Detect which cell encompasses the target text, then output its [X, Y] center coordinate. 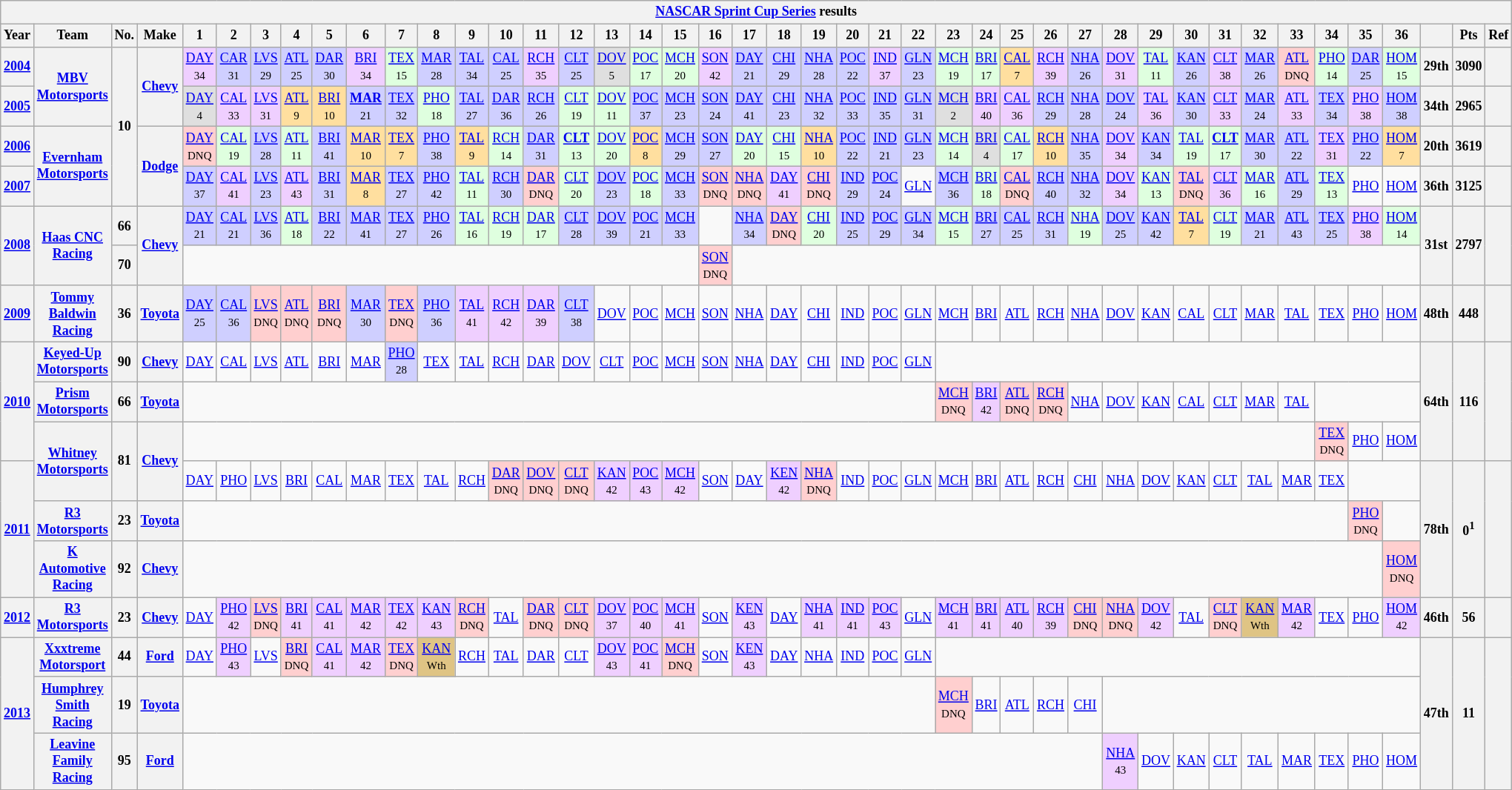
MCH14 [954, 146]
TEX34 [1331, 107]
MCH19 [954, 67]
PHO18 [437, 107]
DOV5 [611, 67]
DAR25 [1365, 67]
HOM7 [1402, 146]
CHI15 [784, 146]
5 [329, 36]
POC40 [646, 617]
Make [160, 36]
BRI31 [329, 186]
20th [1436, 146]
TAL9 [472, 146]
RCH42 [505, 313]
33 [1297, 36]
DAY4 [199, 107]
DAR30 [329, 67]
46th [1436, 617]
MAR8 [366, 186]
MCH29 [680, 146]
GLN34 [918, 226]
NHA19 [1085, 226]
2009 [18, 313]
NHA43 [1121, 761]
CAL21 [233, 226]
31st [1436, 246]
29 [1156, 36]
7 [402, 36]
POC24 [885, 186]
IND41 [852, 617]
2005 [18, 107]
DAY34 [199, 67]
SON42 [714, 67]
BRI4 [986, 146]
RCH26 [541, 107]
RCH14 [505, 146]
HOM14 [1402, 226]
LVS31 [265, 107]
2008 [18, 246]
8 [437, 36]
12 [577, 36]
34 [1331, 36]
4 [296, 36]
NHA35 [1085, 146]
MAR16 [1260, 186]
Team [73, 36]
6 [366, 36]
56 [1469, 617]
01 [1469, 529]
POC37 [646, 107]
POC17 [646, 67]
Whitney Motorsports [73, 461]
22 [918, 36]
27 [1085, 36]
MCH2 [954, 107]
BRI42 [986, 402]
POC41 [646, 657]
NHA34 [749, 226]
18 [784, 36]
DOV43 [611, 657]
16 [714, 36]
DAY37 [199, 186]
IND25 [852, 226]
DOVDNQ [541, 481]
TEX31 [1331, 146]
CLT13 [577, 146]
9 [472, 36]
Leavine Family Racing [73, 761]
PHODNQ [1365, 521]
POC33 [852, 107]
2012 [18, 617]
Pts [1469, 36]
Xxxtreme Motorsport [73, 657]
CHI23 [784, 107]
3619 [1469, 146]
GLN31 [918, 107]
TAL7 [1191, 226]
BRI17 [986, 67]
Ref [1499, 36]
BRI40 [986, 107]
CLT20 [577, 186]
IND35 [885, 107]
ATL18 [296, 226]
PHO26 [437, 226]
448 [1469, 313]
CLT33 [1225, 107]
SON24 [714, 107]
2011 [18, 529]
KAN34 [1156, 146]
CLT28 [577, 226]
CLT17 [1225, 146]
LVS36 [265, 226]
DOV37 [611, 617]
IND29 [852, 186]
IND37 [885, 67]
ATL33 [1297, 107]
KEN42 [784, 481]
MAR24 [1260, 107]
TAL19 [1191, 146]
RCH30 [505, 186]
35 [1365, 36]
MCH15 [954, 226]
RCH19 [505, 226]
NASCAR Sprint Cup Series results [756, 12]
MBV Motorsports [73, 86]
HOMDNQ [1402, 569]
MCH42 [680, 481]
LVS28 [265, 146]
PHO14 [1331, 67]
29th [1436, 67]
13 [611, 36]
CLT25 [577, 67]
RCH10 [1051, 146]
POC8 [646, 146]
ATL25 [296, 67]
DOV11 [611, 107]
RCH40 [1051, 186]
MCH36 [954, 186]
3090 [1469, 67]
ATL40 [1017, 617]
MCH20 [680, 67]
31 [1225, 36]
BRI22 [329, 226]
DOV42 [1156, 617]
20 [852, 36]
TAL34 [472, 67]
TEX7 [402, 146]
ATL9 [296, 107]
POC21 [646, 226]
TAL36 [1156, 107]
NHA10 [819, 146]
TAL16 [472, 226]
CALDNQ [1017, 186]
48th [1436, 313]
2797 [1469, 246]
ATL29 [1297, 186]
81 [125, 461]
92 [125, 569]
RCH35 [541, 67]
DAR31 [541, 146]
KAN26 [1191, 67]
90 [125, 362]
TALDNQ [1191, 186]
DAR36 [505, 107]
3 [265, 36]
2 [233, 36]
ATL11 [296, 146]
K Automotive Racing [73, 569]
BRI34 [366, 67]
TEX13 [1331, 186]
21 [885, 36]
SON27 [714, 146]
15 [680, 36]
TAL41 [472, 313]
DOV25 [1121, 226]
HOM42 [1402, 617]
Evernham Motorsports [73, 166]
RCH29 [1051, 107]
116 [1469, 402]
TEX32 [402, 107]
No. [125, 36]
PHO36 [437, 313]
CAL7 [1017, 67]
2004 [18, 67]
CAR31 [233, 67]
17 [749, 36]
25 [1017, 36]
1 [199, 36]
TEX25 [1331, 226]
28 [1121, 36]
TEX42 [402, 617]
3125 [1469, 186]
KAN13 [1156, 186]
CHI20 [819, 226]
MAR10 [366, 146]
14 [646, 36]
HOM15 [1402, 67]
44 [125, 657]
Humphrey Smith Racing [73, 705]
DAY25 [199, 313]
MAR28 [437, 67]
HOM38 [1402, 107]
TEX15 [402, 67]
36th [1436, 186]
RCH31 [1051, 226]
DAY20 [749, 146]
CAL19 [233, 146]
PHO22 [1365, 146]
2006 [18, 146]
95 [125, 761]
2010 [18, 402]
IND21 [885, 146]
CAL17 [1017, 146]
CLT36 [1225, 186]
PHO43 [233, 657]
Keyed-Up Motorsports [73, 362]
70 [125, 265]
DOV31 [1121, 67]
CHI29 [784, 67]
78th [1436, 529]
2965 [1469, 107]
Tommy Baldwin Racing [73, 313]
NHA41 [819, 617]
30 [1191, 36]
47th [1436, 714]
DAR17 [541, 226]
MCH23 [680, 107]
MAR41 [366, 226]
Prism Motorsports [73, 402]
34th [1436, 107]
POC29 [885, 226]
LVS23 [265, 186]
2013 [18, 714]
KAN43 [437, 617]
32 [1260, 36]
2007 [18, 186]
DOV39 [611, 226]
64th [1436, 402]
KAN30 [1191, 107]
DOV23 [611, 186]
DOV24 [1121, 107]
Haas CNC Racing [73, 246]
TAL27 [472, 107]
DOV20 [611, 146]
Year [18, 36]
DAR39 [541, 313]
BRI27 [986, 226]
26 [1051, 36]
BRI10 [329, 107]
24 [986, 36]
MAR26 [1260, 67]
POC18 [646, 186]
BRI18 [986, 186]
PHO28 [402, 362]
Dodge [160, 166]
NHA26 [1085, 67]
ATL22 [1297, 146]
LVS29 [265, 67]
CAL33 [233, 107]
